Identify which cell holds the provided text, then report its [x, y] central coordinate. 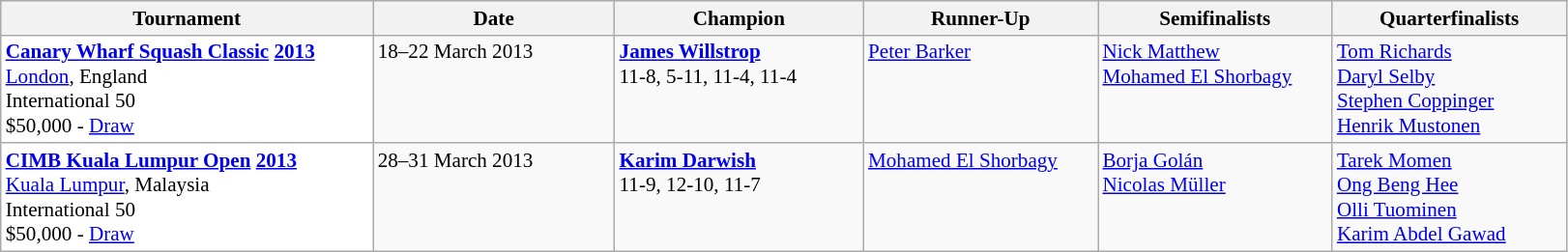
Runner-Up [980, 17]
Tarek Momen Ong Beng Hee Olli Tuominen Karim Abdel Gawad [1449, 197]
Semifinalists [1215, 17]
Date [494, 17]
Mohamed El Shorbagy [980, 197]
CIMB Kuala Lumpur Open 2013 Kuala Lumpur, MalaysiaInternational 50$50,000 - Draw [188, 197]
28–31 March 2013 [494, 197]
Champion [739, 17]
18–22 March 2013 [494, 89]
Borja Golán Nicolas Müller [1215, 197]
Tournament [188, 17]
Karim Darwish11-9, 12-10, 11-7 [739, 197]
Peter Barker [980, 89]
Nick Matthew Mohamed El Shorbagy [1215, 89]
James Willstrop11-8, 5-11, 11-4, 11-4 [739, 89]
Tom Richards Daryl Selby Stephen Coppinger Henrik Mustonen [1449, 89]
Quarterfinalists [1449, 17]
Canary Wharf Squash Classic 2013 London, EnglandInternational 50$50,000 - Draw [188, 89]
